From the cell containing the given text, extract its center point as (x, y) coordinate. 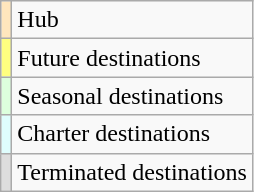
Seasonal destinations (132, 96)
Future destinations (132, 58)
Charter destinations (132, 134)
Hub (132, 20)
Terminated destinations (132, 172)
